Output the [X, Y] coordinate of the center of the cell containing the given text.  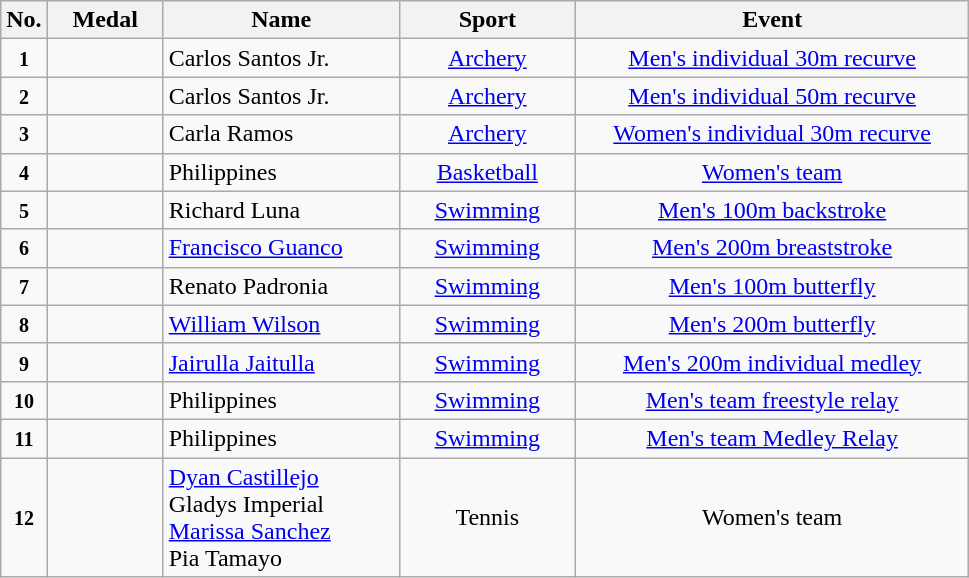
3 [24, 134]
4 [24, 172]
2 [24, 96]
Men's individual 30m recurve [772, 58]
Tennis [487, 518]
William Wilson [281, 324]
10 [24, 400]
Sport [487, 20]
Name [281, 20]
Event [772, 20]
6 [24, 248]
Richard Luna [281, 210]
Jairulla Jaitulla [281, 362]
Men's 100m backstroke [772, 210]
11 [24, 438]
7 [24, 286]
5 [24, 210]
Men's 200m butterfly [772, 324]
8 [24, 324]
Men's 200m breaststroke [772, 248]
Men's individual 50m recurve [772, 96]
Dyan CastillejoGladys ImperialMarissa SanchezPia Tamayo [281, 518]
Men's team freestyle relay [772, 400]
Carla Ramos [281, 134]
Men's team Medley Relay [772, 438]
Women's individual 30m recurve [772, 134]
9 [24, 362]
Men's 100m butterfly [772, 286]
Francisco Guanco [281, 248]
No. [24, 20]
Renato Padronia [281, 286]
Men's 200m individual medley [772, 362]
Medal [105, 20]
Basketball [487, 172]
12 [24, 518]
1 [24, 58]
